Capture the cell that displays the provided text and extract its (X, Y) central coordinate. 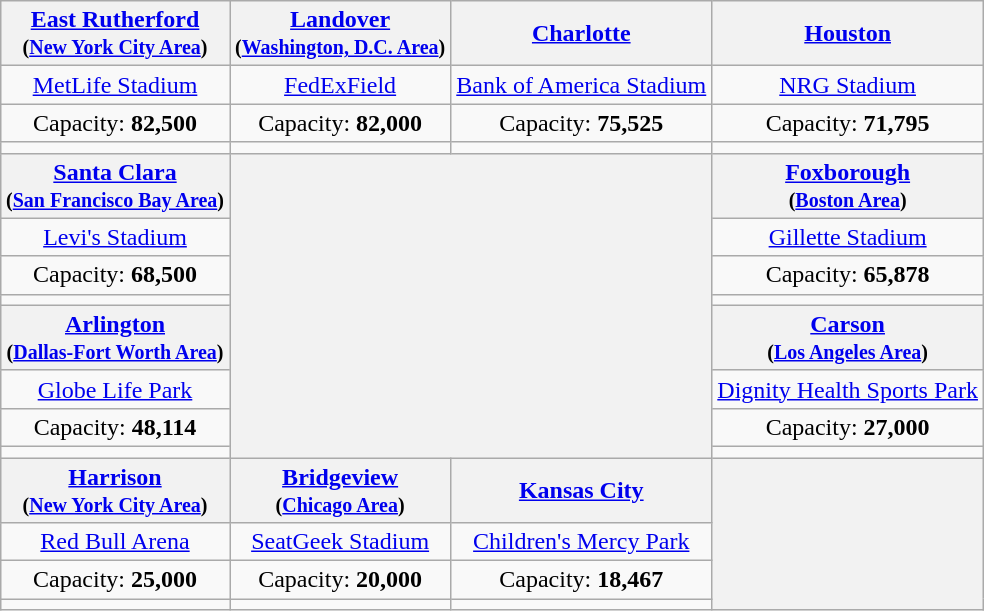
Capacity: 48,114 (116, 427)
Red Bull Arena (116, 542)
Kansas City (582, 490)
Arlington(Dallas-Fort Worth Area) (116, 338)
Capacity: 18,467 (582, 580)
Charlotte (582, 34)
Capacity: 82,500 (116, 123)
Landover(Washington, D.C. Area) (340, 34)
Houston (848, 34)
FedExField (340, 85)
Bank of America Stadium (582, 85)
Capacity: 65,878 (848, 275)
Harrison(New York City Area) (116, 490)
Dignity Health Sports Park (848, 389)
Bridgeview(Chicago Area) (340, 490)
Capacity: 20,000 (340, 580)
Santa Clara(San Francisco Bay Area) (116, 186)
East Rutherford(New York City Area) (116, 34)
Capacity: 71,795 (848, 123)
Capacity: 68,500 (116, 275)
Capacity: 25,000 (116, 580)
Capacity: 82,000 (340, 123)
MetLife Stadium (116, 85)
SeatGeek Stadium (340, 542)
Gillette Stadium (848, 237)
Foxborough(Boston Area) (848, 186)
Children's Mercy Park (582, 542)
Capacity: 27,000 (848, 427)
NRG Stadium (848, 85)
Capacity: 75,525 (582, 123)
Carson(Los Angeles Area) (848, 338)
Globe Life Park (116, 389)
Levi's Stadium (116, 237)
